Find where the given text appears and provide that cell's center as [X, Y] coordinate. 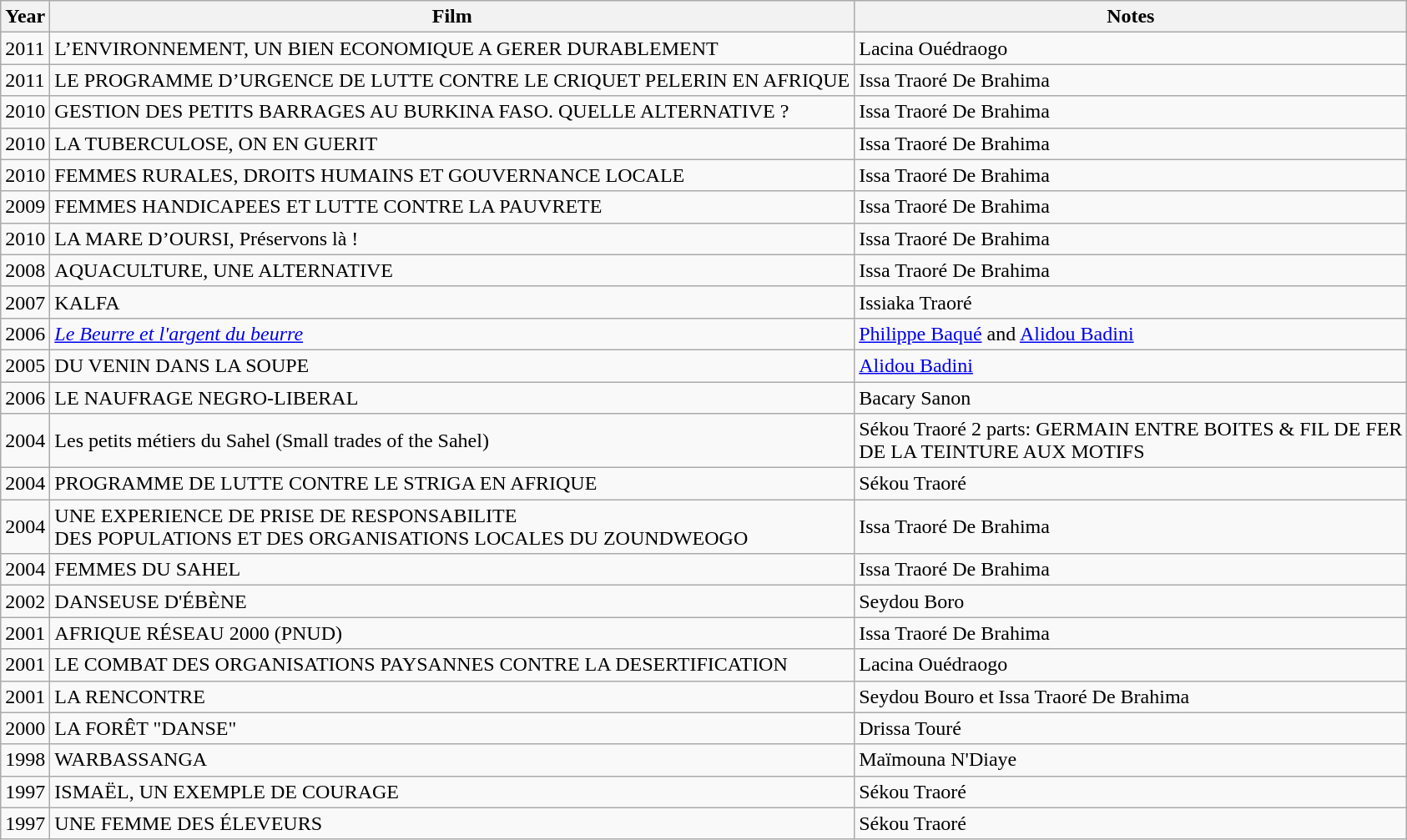
Sékou Traoré 2 parts: GERMAIN ENTRE BOITES & FIL DE FERDE LA TEINTURE AUX MOTIFS [1131, 440]
GESTION DES PETITS BARRAGES AU BURKINA FASO. QUELLE ALTERNATIVE ? [452, 112]
UNE EXPERIENCE DE PRISE DE RESPONSABILITE DES POPULATIONS ET DES ORGANISATIONS LOCALES DU ZOUNDWEOGO [452, 527]
2005 [25, 365]
PROGRAMME DE LUTTE CONTRE LE STRIGA EN AFRIQUE [452, 484]
DANSEUSE D'ÉBÈNE [452, 601]
LE COMBAT DES ORGANISATIONS PAYSANNES CONTRE LA DESERTIFICATION [452, 665]
Alidou Badini [1131, 365]
LA TUBERCULOSE, ON EN GUERIT [452, 143]
FEMMES HANDICAPEES ET LUTTE CONTRE LA PAUVRETE [452, 207]
AQUACULTURE, UNE ALTERNATIVE [452, 270]
Seydou Bouro et Issa Traoré De Brahima [1131, 697]
Maïmouna N'Diaye [1131, 760]
WARBASSANGA [452, 760]
2000 [25, 728]
LA MARE D’OURSI, Préservons là ! [452, 239]
LA FORÊT "DANSE" [452, 728]
2009 [25, 207]
1998 [25, 760]
Year [25, 17]
Philippe Baqué and Alidou Badini [1131, 334]
Film [452, 17]
Drissa Touré [1131, 728]
AFRIQUE RÉSEAU 2000 (PNUD) [452, 633]
LA RENCONTRE [452, 697]
FEMMES RURALES, DROITS HUMAINS ET GOUVERNANCE LOCALE [452, 175]
FEMMES DU SAHEL [452, 570]
ISMAËL, UN EXEMPLE DE COURAGE [452, 792]
Seydou Boro [1131, 601]
L’ENVIRONNEMENT, UN BIEN ECONOMIQUE A GERER DURABLEMENT [452, 48]
Les petits métiers du Sahel (Small trades of the Sahel) [452, 440]
Le Beurre et l'argent du beurre [452, 334]
Notes [1131, 17]
LE NAUFRAGE NEGRO-LIBERAL [452, 398]
2008 [25, 270]
Issiaka Traoré [1131, 302]
KALFA [452, 302]
2007 [25, 302]
UNE FEMME DES ÉLEVEURS [452, 823]
LE PROGRAMME D’URGENCE DE LUTTE CONTRE LE CRIQUET PELERIN EN AFRIQUE [452, 80]
DU VENIN DANS LA SOUPE [452, 365]
2002 [25, 601]
Bacary Sanon [1131, 398]
